Return [X, Y] of the center of cell containing provided text 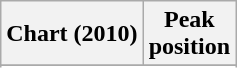
Chart (2010) [72, 34]
Peakposition [189, 34]
